Scan for the cell matching the given text and deliver its [x, y] coordinate at center. 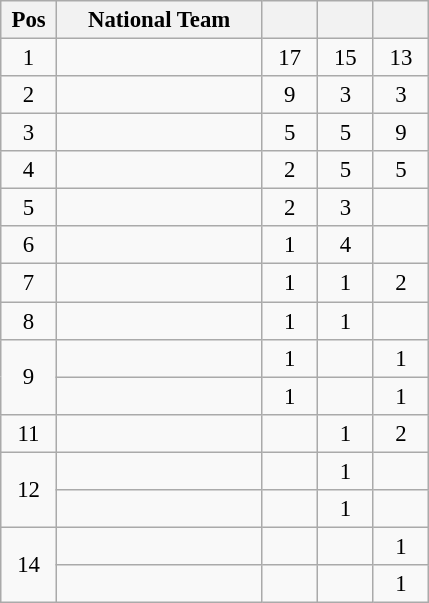
15 [346, 58]
8 [29, 321]
14 [29, 564]
17 [290, 58]
7 [29, 283]
National Team [159, 20]
Pos [29, 20]
6 [29, 245]
13 [401, 58]
12 [29, 490]
11 [29, 433]
